Extract the (x, y) coordinate from the center of the cell holding the provided text.  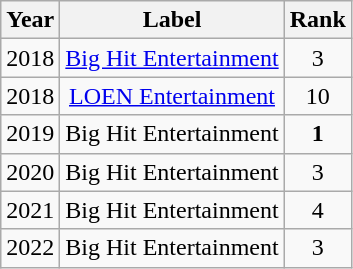
2019 (30, 134)
2022 (30, 248)
2021 (30, 210)
2020 (30, 172)
10 (318, 96)
4 (318, 210)
Rank (318, 20)
Year (30, 20)
1 (318, 134)
LOEN Entertainment (172, 96)
Label (172, 20)
